Find where the given text appears and provide that cell's center as [x, y] coordinate. 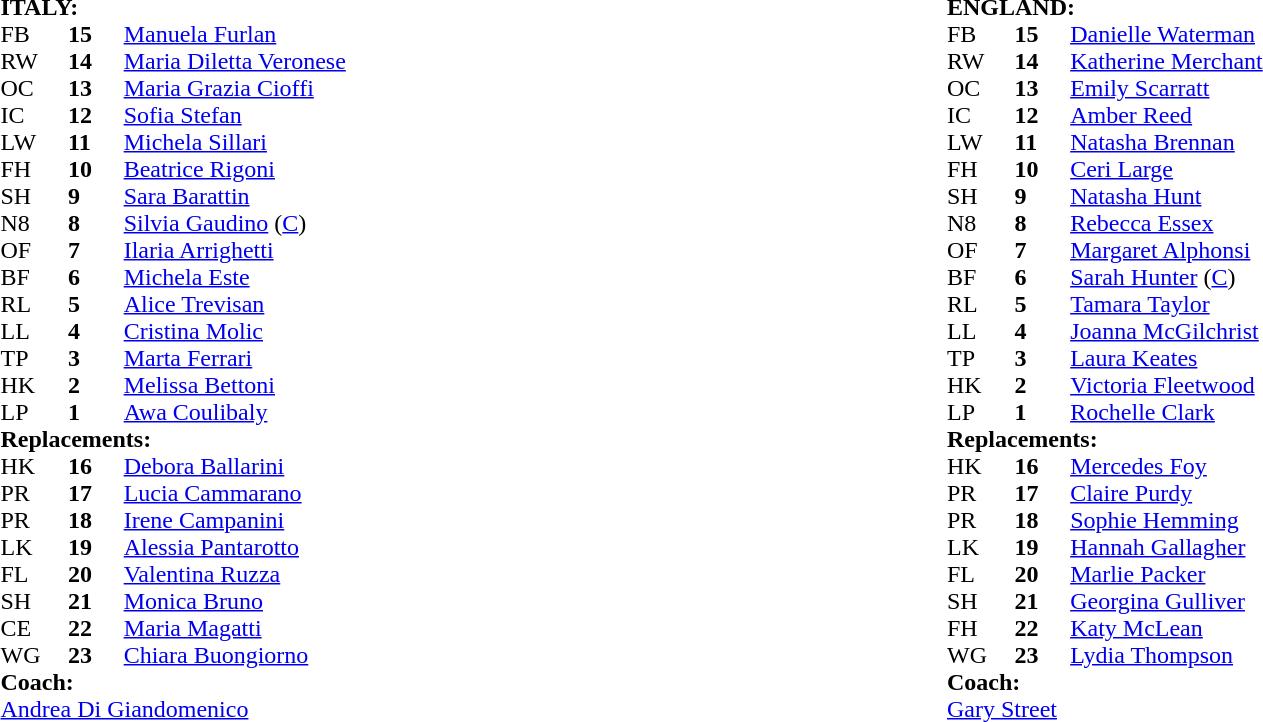
Melissa Bettoni [328, 386]
Michela Sillari [328, 142]
Ilaria Arrighetti [328, 250]
Marta Ferrari [328, 358]
Replacements: [470, 440]
Maria Magatti [328, 628]
Monica Bruno [328, 602]
Chiara Buongiorno [328, 656]
Cristina Molic [328, 332]
Maria Diletta Veronese [328, 62]
Valentina Ruzza [328, 574]
Lucia Cammarano [328, 494]
Alice Trevisan [328, 304]
Debora Ballarini [328, 466]
Alessia Pantarotto [328, 548]
Sofia Stefan [328, 116]
Michela Este [328, 278]
Irene Campanini [328, 520]
Awa Coulibaly [328, 412]
Beatrice Rigoni [328, 170]
Coach: [470, 682]
Sara Barattin [328, 196]
Manuela Furlan [328, 34]
CE [34, 628]
Silvia Gaudino (C) [328, 224]
Maria Grazia Cioffi [328, 88]
